Find where the given text appears and provide that cell's center as (x, y) coordinate. 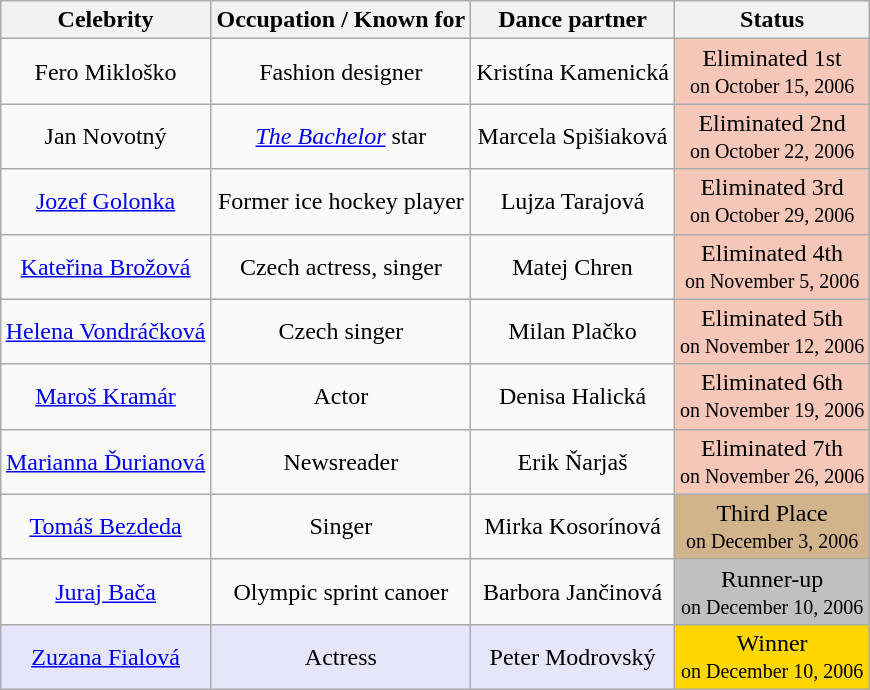
Celebrity (106, 20)
Eliminated 5thon November 12, 2006 (772, 332)
Former ice hockey player (341, 202)
Kristína Kamenická (573, 72)
Dance partner (573, 20)
Marianna Ďurianová (106, 462)
Newsreader (341, 462)
Winneron December 10, 2006 (772, 656)
Eliminated 7thon November 26, 2006 (772, 462)
Zuzana Fialová (106, 656)
Olympic sprint canoer (341, 592)
Czech singer (341, 332)
Actor (341, 396)
Fero Mikloško (106, 72)
The Bachelor star (341, 136)
Maroš Kramár (106, 396)
Jozef Golonka (106, 202)
Erik Ňarjaš (573, 462)
Milan Plačko (573, 332)
Eliminated 3rdon October 29, 2006 (772, 202)
Jan Novotný (106, 136)
Tomáš Bezdeda (106, 526)
Runner-upon December 10, 2006 (772, 592)
Matej Chren (573, 266)
Kateřina Brožová (106, 266)
Juraj Bača (106, 592)
Occupation / Known for (341, 20)
Peter Modrovský (573, 656)
Singer (341, 526)
Denisa Halická (573, 396)
Eliminated 1ston October 15, 2006 (772, 72)
Czech actress, singer (341, 266)
Third Placeon December 3, 2006 (772, 526)
Eliminated 4thon November 5, 2006 (772, 266)
Fashion designer (341, 72)
Barbora Jančinová (573, 592)
Marcela Spišiaková (573, 136)
Lujza Tarajová (573, 202)
Helena Vondráčková (106, 332)
Eliminated 6thon November 19, 2006 (772, 396)
Mirka Kosorínová (573, 526)
Status (772, 20)
Actress (341, 656)
Eliminated 2ndon October 22, 2006 (772, 136)
